Output the [X, Y] coordinate of the center of the cell containing the given text.  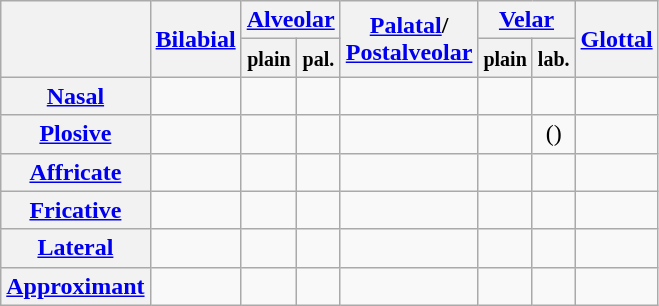
() [554, 134]
Bilabial [196, 39]
Lateral [76, 248]
Affricate [76, 172]
pal. [319, 58]
lab. [554, 58]
Nasal [76, 96]
Velar [526, 20]
Plosive [76, 134]
Alveolar [290, 20]
Fricative [76, 210]
Palatal/ Postalveolar [409, 39]
Glottal [616, 39]
Approximant [76, 286]
